Pinpoint the cell where the given text exists, returning its [x, y] midpoint coordinate. 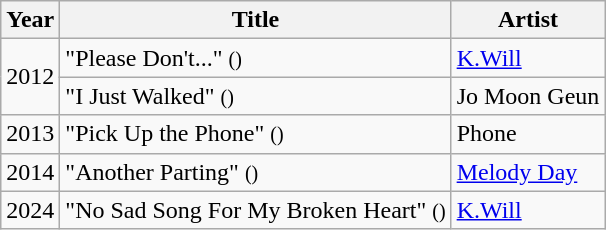
Year [30, 20]
Artist [528, 20]
"Another Parting" () [256, 172]
"Please Don't..." () [256, 58]
Title [256, 20]
2014 [30, 172]
2024 [30, 210]
Jo Moon Geun [528, 96]
Phone [528, 134]
Melody Day [528, 172]
2013 [30, 134]
"No Sad Song For My Broken Heart" () [256, 210]
"Pick Up the Phone" () [256, 134]
2012 [30, 77]
"I Just Walked" () [256, 96]
